Locate the cell with the specified text and output its (x, y) center coordinate. 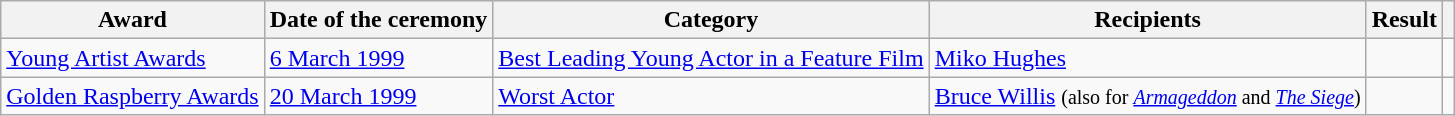
Award (132, 20)
Result (1404, 20)
Young Artist Awards (132, 58)
Date of the ceremony (378, 20)
20 March 1999 (378, 96)
Miko Hughes (1148, 58)
Recipients (1148, 20)
6 March 1999 (378, 58)
Golden Raspberry Awards (132, 96)
Category (711, 20)
Best Leading Young Actor in a Feature Film (711, 58)
Bruce Willis (also for Armageddon and The Siege) (1148, 96)
Worst Actor (711, 96)
